Pinpoint the cell where the given text exists, returning its (X, Y) midpoint coordinate. 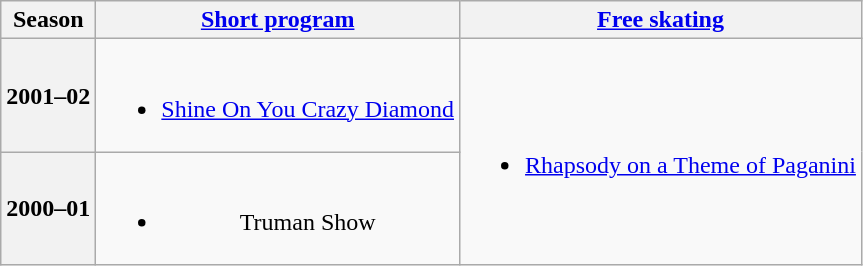
Free skating (661, 20)
Short program (278, 20)
2001–02 (48, 96)
Truman Show (278, 208)
Rhapsody on a Theme of Paganini (661, 152)
Season (48, 20)
Shine On You Crazy Diamond (278, 96)
2000–01 (48, 208)
